Scan for the cell matching the given text and deliver its (X, Y) coordinate at center. 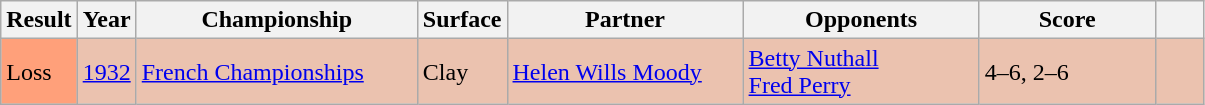
Surface (462, 20)
Result (39, 20)
Helen Wills Moody (625, 72)
4–6, 2–6 (1067, 72)
French Championships (276, 72)
Partner (625, 20)
Opponents (861, 20)
Championship (276, 20)
Score (1067, 20)
1932 (106, 72)
Betty Nuthall Fred Perry (861, 72)
Loss (39, 72)
Clay (462, 72)
Year (106, 20)
